Locate the cell with the specified text and output its (X, Y) center coordinate. 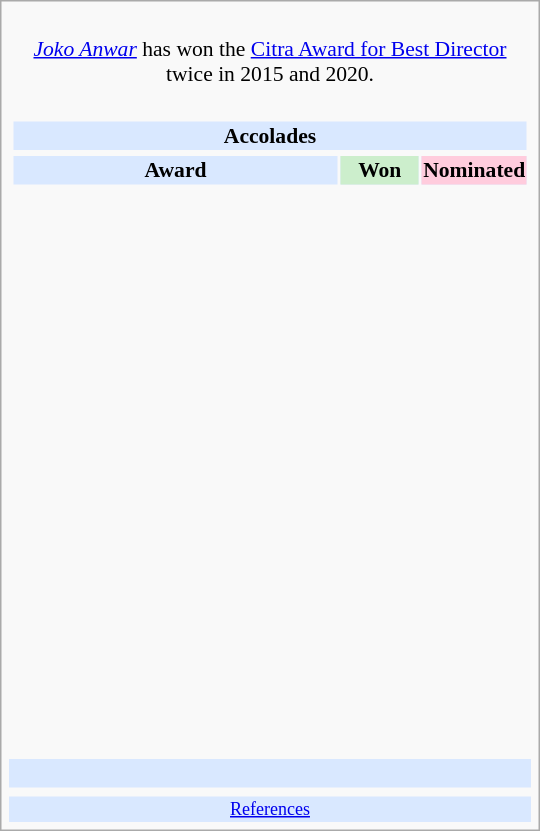
References (270, 809)
Won (380, 170)
Accolades Award Won Nominated (270, 423)
Accolades (270, 135)
Joko Anwar has won the Citra Award for Best Director twice in 2015 and 2020. (270, 49)
Award (175, 170)
Nominated (474, 170)
